Locate the cell with the specified text and output its (x, y) center coordinate. 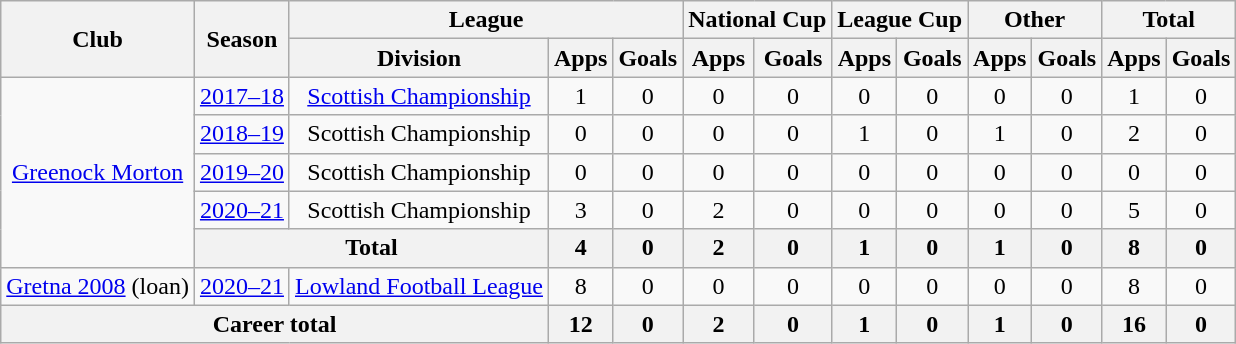
Season (242, 39)
4 (580, 248)
2018–19 (242, 134)
Career total (275, 324)
Gretna 2008 (loan) (98, 286)
National Cup (758, 20)
3 (580, 210)
Greenock Morton (98, 172)
16 (1134, 324)
2017–18 (242, 96)
2019–20 (242, 172)
Club (98, 39)
Division (418, 58)
5 (1134, 210)
12 (580, 324)
League Cup (900, 20)
League (486, 20)
Lowland Football League (418, 286)
Other (1035, 20)
